Provide the (X, Y) coordinate of the cell's center where the given text is located.  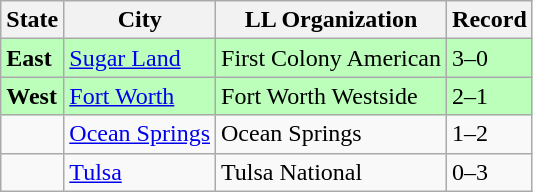
0–3 (490, 172)
City (140, 20)
Sugar Land (140, 58)
3–0 (490, 58)
LL Organization (332, 20)
Tulsa (140, 172)
West (32, 96)
Fort Worth (140, 96)
2–1 (490, 96)
1–2 (490, 134)
First Colony American (332, 58)
Record (490, 20)
Tulsa National (332, 172)
Fort Worth Westside (332, 96)
State (32, 20)
East (32, 58)
